Extract the [X, Y] coordinate from the center of the cell holding the provided text.  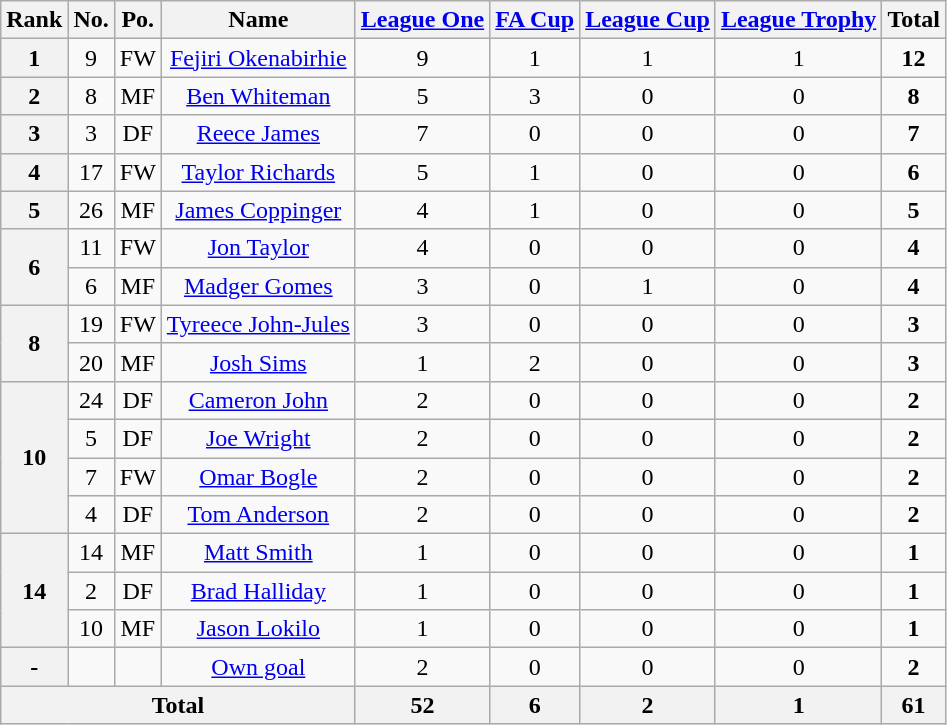
52 [422, 705]
11 [91, 248]
James Coppinger [258, 210]
League Trophy [798, 20]
FA Cup [535, 20]
24 [91, 400]
17 [91, 172]
Matt Smith [258, 553]
League One [422, 20]
Josh Sims [258, 362]
Jason Lokilo [258, 629]
61 [914, 705]
Cameron John [258, 400]
Omar Bogle [258, 477]
Fejiri Okenabirhie [258, 58]
Reece James [258, 134]
Joe Wright [258, 438]
Rank [34, 20]
Tom Anderson [258, 515]
Ben Whiteman [258, 96]
Name [258, 20]
Tyreece John-Jules [258, 324]
Po. [138, 20]
Madger Gomes [258, 286]
- [34, 667]
No. [91, 20]
19 [91, 324]
League Cup [648, 20]
20 [91, 362]
26 [91, 210]
Brad Halliday [258, 591]
Jon Taylor [258, 248]
Taylor Richards [258, 172]
Own goal [258, 667]
12 [914, 58]
